From the cell containing the given text, extract its center point as [x, y] coordinate. 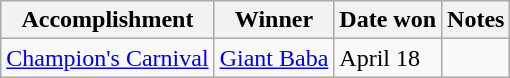
April 18 [388, 58]
Date won [388, 20]
Giant Baba [274, 58]
Champion's Carnival [108, 58]
Accomplishment [108, 20]
Winner [274, 20]
Notes [476, 20]
